Return the [x, y] coordinate for the center point of the cell that contains the specified text.  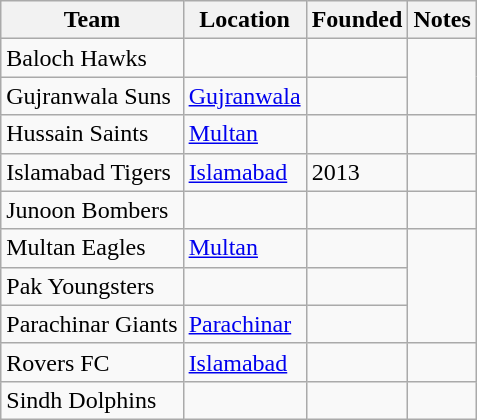
Pak Youngsters [92, 286]
Parachinar [244, 324]
Founded [357, 20]
Gujranwala Suns [92, 96]
Gujranwala [244, 96]
Islamabad Tigers [92, 172]
Sindh Dolphins [92, 400]
Parachinar Giants [92, 324]
Location [244, 20]
Junoon Bombers [92, 210]
Hussain Saints [92, 134]
Rovers FC [92, 362]
Multan Eagles [92, 248]
Baloch Hawks [92, 58]
Team [92, 20]
2013 [357, 172]
Notes [442, 20]
